Capture the cell that displays the provided text and extract its [x, y] central coordinate. 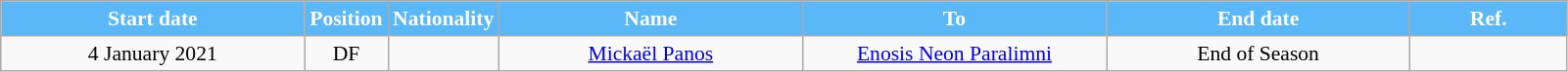
Mickaël Panos [650, 54]
DF [347, 54]
To [954, 18]
4 January 2021 [153, 54]
Nationality [443, 18]
Position [347, 18]
End of Season [1259, 54]
Start date [153, 18]
Name [650, 18]
Ref. [1489, 18]
Enosis Neon Paralimni [954, 54]
End date [1259, 18]
